Return [x, y] of the center of cell containing provided text 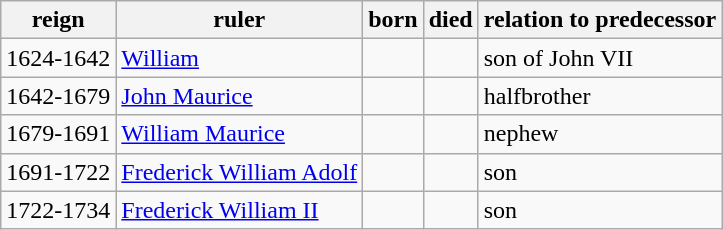
nephew [600, 134]
relation to predecessor [600, 20]
John Maurice [240, 96]
1642-1679 [58, 96]
1691-1722 [58, 172]
Frederick William II [240, 210]
1624-1642 [58, 58]
1679-1691 [58, 134]
Frederick William Adolf [240, 172]
halfbrother [600, 96]
son of John VII [600, 58]
ruler [240, 20]
reign [58, 20]
William [240, 58]
born [393, 20]
William Maurice [240, 134]
died [450, 20]
1722-1734 [58, 210]
